Output the [x, y] coordinate of the center of the cell containing the given text.  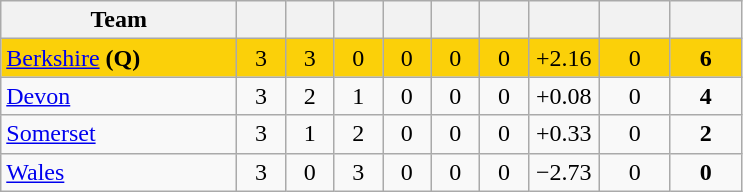
Somerset [119, 134]
Wales [119, 172]
+0.08 [564, 96]
Berkshire (Q) [119, 58]
6 [706, 58]
+0.33 [564, 134]
+2.16 [564, 58]
−2.73 [564, 172]
Devon [119, 96]
4 [706, 96]
Team [119, 20]
